Output the (X, Y) coordinate of the center of the cell containing the given text.  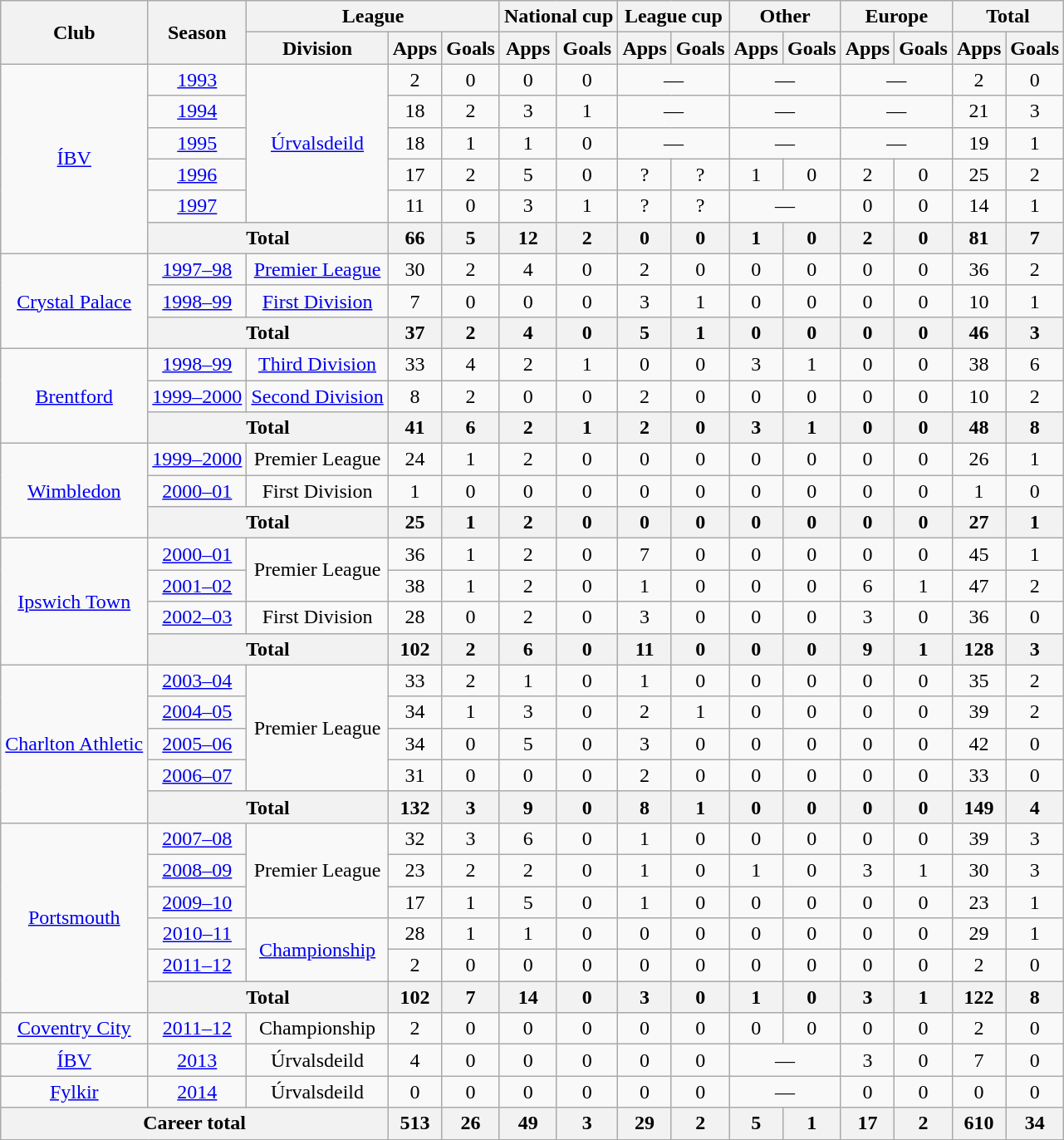
2009–10 (198, 902)
2010–11 (198, 934)
Division (317, 48)
Club (75, 32)
42 (978, 744)
12 (527, 238)
Portsmouth (75, 917)
41 (414, 428)
32 (414, 838)
Charlton Athletic (75, 744)
Third Division (317, 364)
National cup (558, 17)
21 (978, 111)
37 (414, 332)
Season (198, 32)
Brentford (75, 396)
Fylkir (75, 1092)
1996 (198, 174)
1993 (198, 80)
Ipswich Town (75, 602)
2002–03 (198, 617)
1994 (198, 111)
19 (978, 143)
35 (978, 681)
2001–02 (198, 586)
24 (414, 459)
League cup (674, 17)
Other (785, 17)
Coventry City (75, 1029)
2007–08 (198, 838)
Wimbledon (75, 491)
Crystal Palace (75, 301)
47 (978, 586)
2008–09 (198, 870)
81 (978, 238)
132 (414, 807)
610 (978, 1123)
Second Division (317, 396)
2004–05 (198, 712)
149 (978, 807)
2005–06 (198, 744)
122 (978, 997)
48 (978, 428)
1995 (198, 143)
1997–98 (198, 269)
49 (527, 1123)
66 (414, 238)
45 (978, 554)
2006–07 (198, 775)
31 (414, 775)
27 (978, 523)
46 (978, 332)
128 (978, 649)
2014 (198, 1092)
League (374, 17)
Europe (896, 17)
1997 (198, 206)
Career total (194, 1123)
513 (414, 1123)
2013 (198, 1060)
2003–04 (198, 681)
